Capture the cell that displays the provided text and extract its [X, Y] central coordinate. 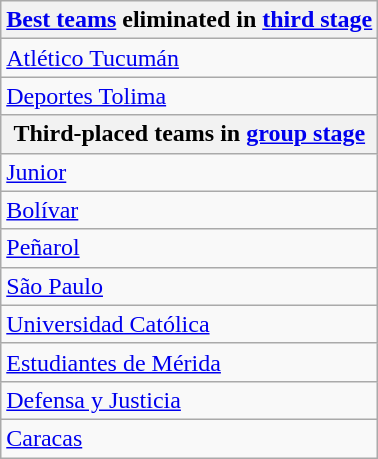
Deportes Tolima [190, 96]
Best teams eliminated in third stage [190, 20]
Junior [190, 172]
Peñarol [190, 248]
Universidad Católica [190, 324]
São Paulo [190, 286]
Defensa y Justicia [190, 400]
Atlético Tucumán [190, 58]
Estudiantes de Mérida [190, 362]
Bolívar [190, 210]
Third-placed teams in group stage [190, 134]
Caracas [190, 438]
